Output the [x, y] coordinate of the center of the cell containing the given text.  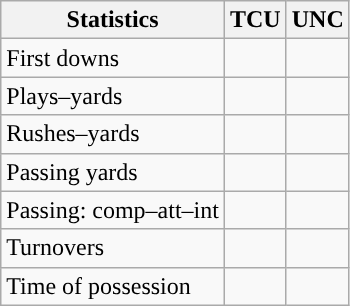
Plays–yards [113, 96]
Statistics [113, 20]
Rushes–yards [113, 134]
Passing yards [113, 172]
Turnovers [113, 248]
UNC [318, 20]
Time of possession [113, 286]
First downs [113, 58]
TCU [255, 20]
Passing: comp–att–int [113, 210]
